Output the [X, Y] coordinate of the center of the cell containing the given text.  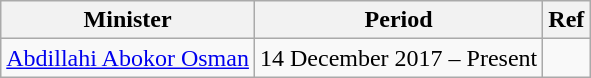
Ref [566, 20]
Period [398, 20]
Abdillahi Abokor Osman [128, 58]
Minister [128, 20]
14 December 2017 – Present [398, 58]
